Output the (x, y) coordinate of the center of the cell containing the given text.  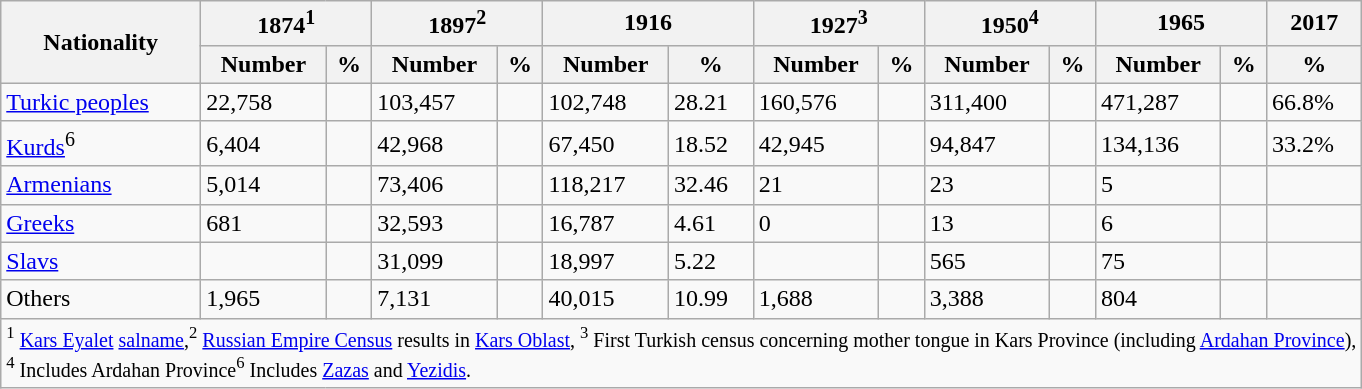
66.8% (1314, 102)
75 (1158, 261)
23 (987, 185)
6 (1158, 223)
7,131 (435, 299)
5,014 (264, 185)
18972 (458, 24)
22,758 (264, 102)
19504 (1010, 24)
Greeks (101, 223)
16,787 (606, 223)
5 (1158, 185)
2017 (1314, 24)
118,217 (606, 185)
1965 (1180, 24)
103,457 (435, 102)
73,406 (435, 185)
1,688 (816, 299)
13 (987, 223)
21 (816, 185)
Turkic peoples (101, 102)
681 (264, 223)
42,968 (435, 144)
18.52 (710, 144)
804 (1158, 299)
102,748 (606, 102)
134,136 (1158, 144)
5.22 (710, 261)
4.61 (710, 223)
19273 (838, 24)
67,450 (606, 144)
0 (816, 223)
18741 (286, 24)
42,945 (816, 144)
3,388 (987, 299)
Nationality (101, 42)
160,576 (816, 102)
311,400 (987, 102)
28.21 (710, 102)
94,847 (987, 144)
33.2% (1314, 144)
Slavs (101, 261)
31,099 (435, 261)
32.46 (710, 185)
471,287 (1158, 102)
1,965 (264, 299)
Kurds6 (101, 144)
Armenians (101, 185)
18,997 (606, 261)
1916 (648, 24)
Others (101, 299)
10.99 (710, 299)
40,015 (606, 299)
32,593 (435, 223)
6,404 (264, 144)
565 (987, 261)
